Pinpoint the cell where the given text exists, returning its (x, y) midpoint coordinate. 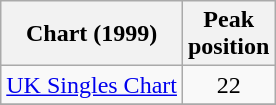
Peakposition (228, 34)
UK Singles Chart (92, 85)
22 (228, 85)
Chart (1999) (92, 34)
